Return [x, y] of the center of cell containing provided text 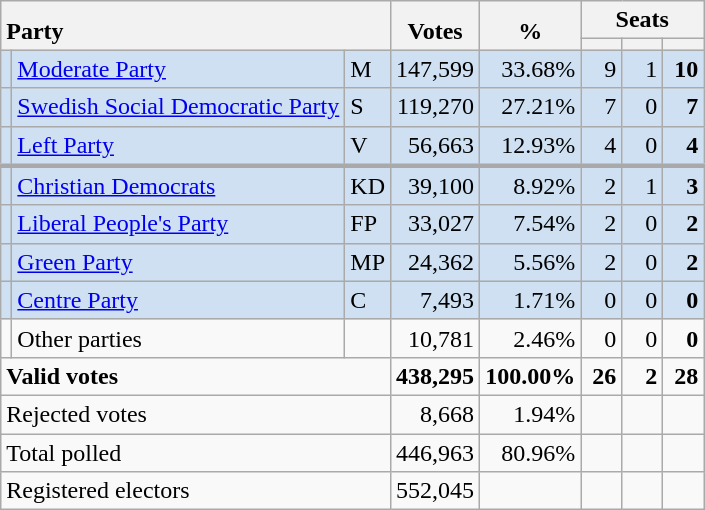
10,781 [436, 338]
552,045 [436, 491]
3 [684, 186]
Votes [436, 26]
33,027 [436, 224]
Party [196, 26]
Centre Party [178, 300]
C [368, 300]
Registered electors [196, 491]
8.92% [530, 186]
Green Party [178, 262]
1.94% [530, 414]
27.21% [530, 107]
446,963 [436, 453]
Valid votes [196, 376]
8,668 [436, 414]
438,295 [436, 376]
26 [602, 376]
12.93% [530, 146]
Total polled [196, 453]
33.68% [530, 69]
% [530, 26]
Liberal People's Party [178, 224]
Moderate Party [178, 69]
S [368, 107]
1.71% [530, 300]
Rejected votes [196, 414]
7,493 [436, 300]
147,599 [436, 69]
10 [684, 69]
Christian Democrats [178, 186]
5.56% [530, 262]
39,100 [436, 186]
V [368, 146]
Left Party [178, 146]
Seats [642, 20]
Other parties [178, 338]
9 [602, 69]
2.46% [530, 338]
KD [368, 186]
M [368, 69]
MP [368, 262]
24,362 [436, 262]
FP [368, 224]
56,663 [436, 146]
80.96% [530, 453]
Swedish Social Democratic Party [178, 107]
28 [684, 376]
119,270 [436, 107]
100.00% [530, 376]
7.54% [530, 224]
